Output the (x, y) coordinate of the center of the cell containing the given text.  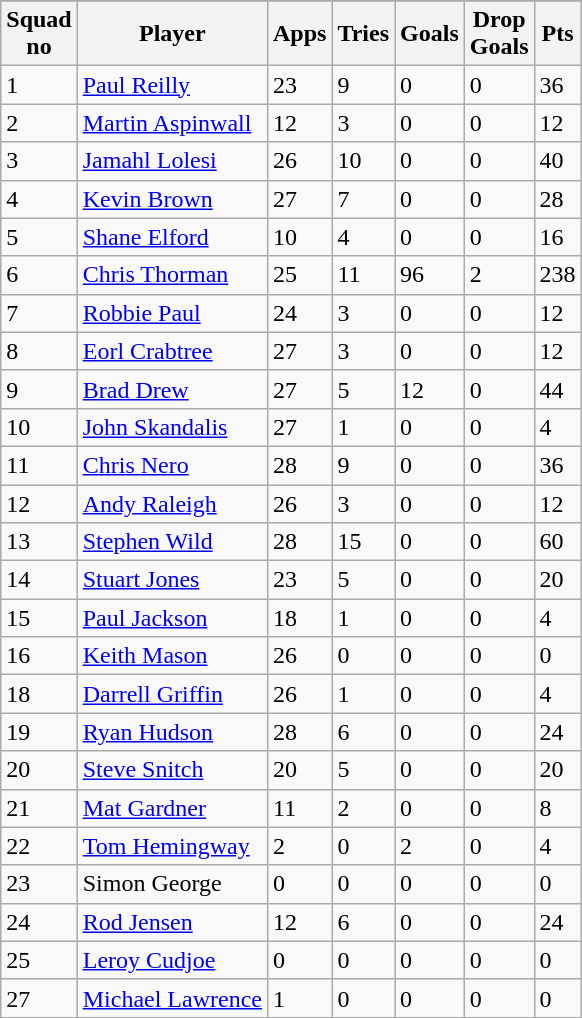
Stephen Wild (172, 542)
60 (558, 542)
Tom Hemingway (172, 846)
Leroy Cudjoe (172, 960)
96 (430, 275)
21 (39, 808)
Steve Snitch (172, 770)
Robbie Paul (172, 313)
22 (39, 846)
40 (558, 161)
Eorl Crabtree (172, 351)
Darrell Griffin (172, 694)
Tries (364, 34)
Martin Aspinwall (172, 123)
13 (39, 542)
Paul Reilly (172, 85)
Apps (299, 34)
44 (558, 389)
Jamahl Lolesi (172, 161)
Mat Gardner (172, 808)
Kevin Brown (172, 199)
Goals (430, 34)
Michael Lawrence (172, 998)
14 (39, 580)
Chris Thorman (172, 275)
John Skandalis (172, 427)
Player (172, 34)
DropGoals (499, 34)
Brad Drew (172, 389)
19 (39, 732)
Paul Jackson (172, 618)
Stuart Jones (172, 580)
238 (558, 275)
Squadno (39, 34)
Rod Jensen (172, 922)
Simon George (172, 884)
Chris Nero (172, 465)
Shane Elford (172, 237)
Keith Mason (172, 656)
Ryan Hudson (172, 732)
Andy Raleigh (172, 503)
Pts (558, 34)
